Determine the [x, y] coordinate at the center of the cell enclosing the given text.  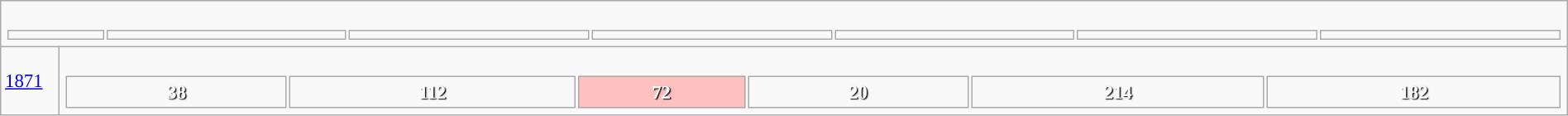
182 [1414, 91]
72 [661, 91]
1871 [30, 81]
38 112 72 20 214 182 [813, 81]
112 [432, 91]
20 [858, 91]
214 [1118, 91]
38 [177, 91]
